Scan for the cell matching the given text and deliver its [x, y] coordinate at center. 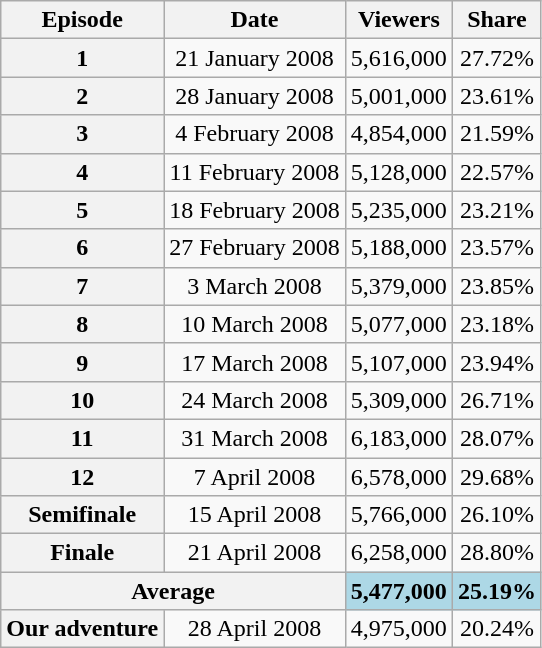
15 April 2008 [255, 515]
Share [496, 20]
28 April 2008 [255, 629]
5,235,000 [398, 210]
28 January 2008 [255, 96]
5,188,000 [398, 248]
Episode [82, 20]
4 February 2008 [255, 134]
26.10% [496, 515]
25.19% [496, 591]
6 [82, 248]
Viewers [398, 20]
4,975,000 [398, 629]
8 [82, 324]
Semifinale [82, 515]
5,001,000 [398, 96]
29.68% [496, 477]
21 January 2008 [255, 58]
2 [82, 96]
Date [255, 20]
5,477,000 [398, 591]
11 [82, 438]
23.61% [496, 96]
Average [174, 591]
23.21% [496, 210]
24 March 2008 [255, 400]
7 [82, 286]
7 April 2008 [255, 477]
5,379,000 [398, 286]
5,107,000 [398, 362]
23.94% [496, 362]
5,309,000 [398, 400]
27 February 2008 [255, 248]
5,128,000 [398, 172]
5 [82, 210]
1 [82, 58]
28.07% [496, 438]
23.57% [496, 248]
6,578,000 [398, 477]
21 April 2008 [255, 553]
26.71% [496, 400]
12 [82, 477]
21.59% [496, 134]
23.85% [496, 286]
27.72% [496, 58]
3 March 2008 [255, 286]
23.18% [496, 324]
10 [82, 400]
Our adventure [82, 629]
20.24% [496, 629]
28.80% [496, 553]
4 [82, 172]
5,077,000 [398, 324]
10 March 2008 [255, 324]
18 February 2008 [255, 210]
3 [82, 134]
31 March 2008 [255, 438]
5,616,000 [398, 58]
9 [82, 362]
4,854,000 [398, 134]
22.57% [496, 172]
6,258,000 [398, 553]
5,766,000 [398, 515]
Finale [82, 553]
6,183,000 [398, 438]
17 March 2008 [255, 362]
11 February 2008 [255, 172]
